Detect which cell encompasses the target text, then output its [X, Y] center coordinate. 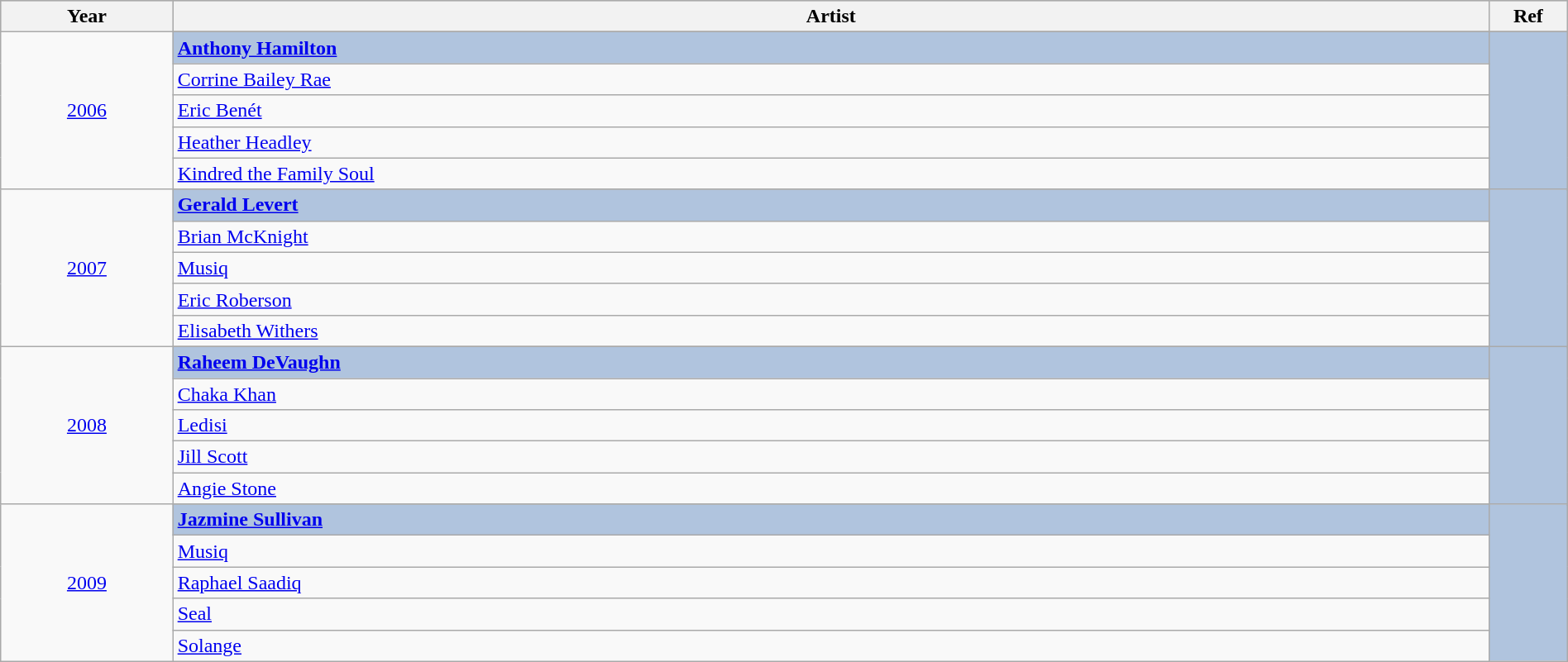
Ledisi [830, 426]
Corrine Bailey Rae [830, 79]
Ref [1528, 17]
Anthony Hamilton [830, 48]
Eric Roberson [830, 299]
Eric Benét [830, 111]
Seal [830, 614]
Raheem DeVaughn [830, 362]
Heather Headley [830, 142]
Jazmine Sullivan [830, 520]
Elisabeth Withers [830, 331]
2007 [87, 268]
Chaka Khan [830, 394]
2006 [87, 111]
Artist [830, 17]
2008 [87, 425]
Kindred the Family Soul [830, 174]
Jill Scott [830, 457]
2009 [87, 583]
Angie Stone [830, 488]
Solange [830, 645]
Gerald Levert [830, 205]
Brian McKnight [830, 236]
Raphael Saadiq [830, 583]
Year [87, 17]
